Locate the cell with the specified text and output its (X, Y) center coordinate. 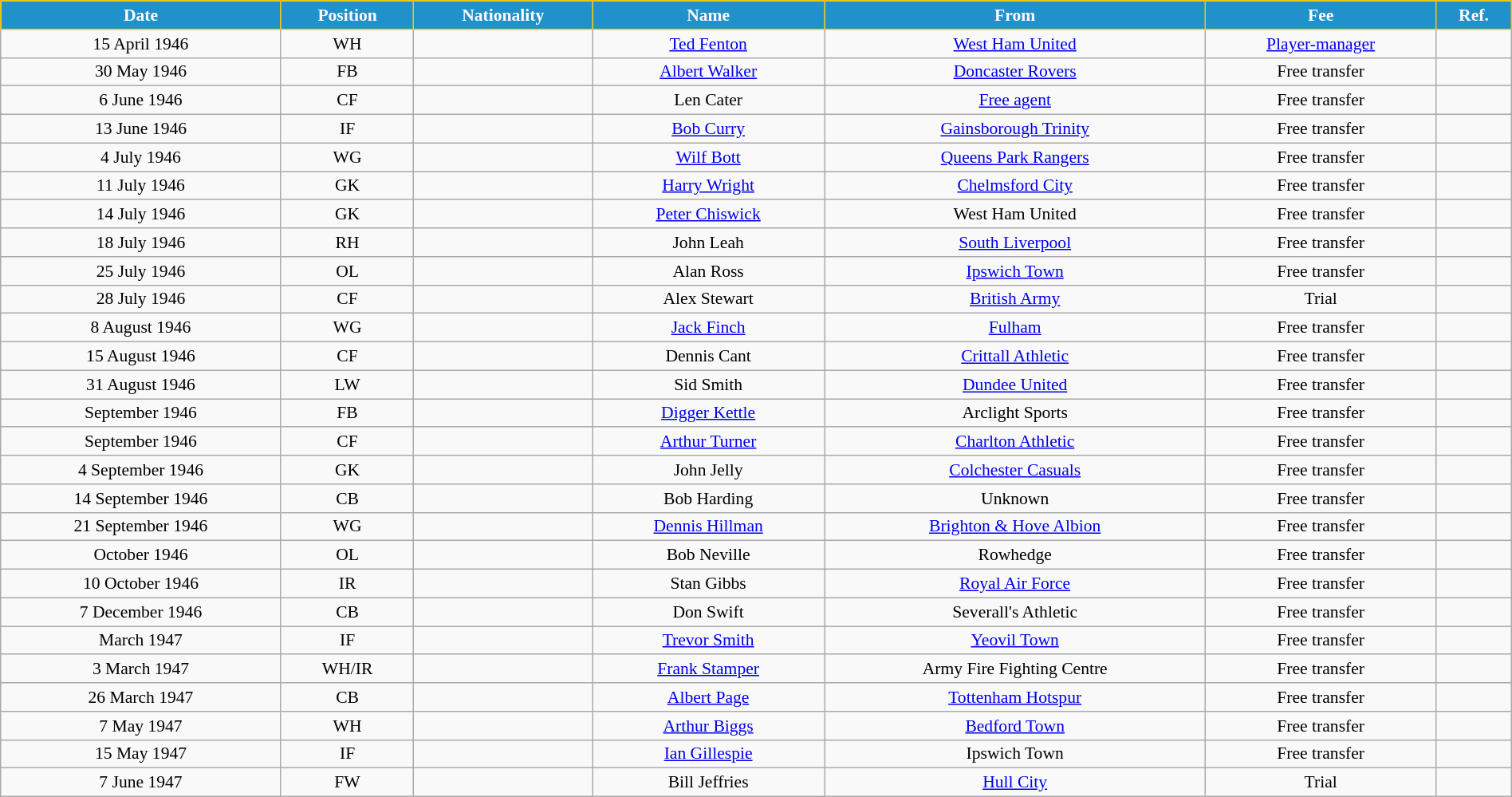
Doncaster Rovers (1015, 72)
28 July 1946 (140, 299)
Free agent (1015, 101)
Peter Chiswick (708, 215)
FW (348, 783)
Position (348, 15)
October 1946 (140, 555)
Arclight Sports (1015, 413)
Brighton & Hove Albion (1015, 527)
Fee (1321, 15)
Royal Air Force (1015, 584)
7 December 1946 (140, 612)
6 June 1946 (140, 101)
Yeovil Town (1015, 641)
15 August 1946 (140, 357)
Dennis Hillman (708, 527)
Dundee United (1015, 385)
Wilf Bott (708, 157)
7 May 1947 (140, 726)
Ian Gillespie (708, 754)
Ref. (1474, 15)
Arthur Biggs (708, 726)
21 September 1946 (140, 527)
Army Fire Fighting Centre (1015, 669)
10 October 1946 (140, 584)
Len Cater (708, 101)
Arthur Turner (708, 442)
John Leah (708, 243)
Crittall Athletic (1015, 357)
Ted Fenton (708, 44)
14 September 1946 (140, 499)
Queens Park Rangers (1015, 157)
Nationality (503, 15)
Rowhedge (1015, 555)
Albert Page (708, 697)
Trevor Smith (708, 641)
18 July 1946 (140, 243)
Frank Stamper (708, 669)
Digger Kettle (708, 413)
Bob Neville (708, 555)
From (1015, 15)
Dennis Cant (708, 357)
Severall's Athletic (1015, 612)
Hull City (1015, 783)
Stan Gibbs (708, 584)
14 July 1946 (140, 215)
13 June 1946 (140, 129)
25 July 1946 (140, 271)
British Army (1015, 299)
Bedford Town (1015, 726)
Tottenham Hotspur (1015, 697)
LW (348, 385)
15 April 1946 (140, 44)
7 June 1947 (140, 783)
Chelmsford City (1015, 186)
3 March 1947 (140, 669)
Unknown (1015, 499)
Bob Harding (708, 499)
Alan Ross (708, 271)
Date (140, 15)
IR (348, 584)
11 July 1946 (140, 186)
8 August 1946 (140, 328)
Fulham (1015, 328)
Charlton Athletic (1015, 442)
30 May 1946 (140, 72)
26 March 1947 (140, 697)
Bill Jeffries (708, 783)
John Jelly (708, 470)
4 September 1946 (140, 470)
Gainsborough Trinity (1015, 129)
Sid Smith (708, 385)
Colchester Casuals (1015, 470)
March 1947 (140, 641)
Alex Stewart (708, 299)
WH/IR (348, 669)
Albert Walker (708, 72)
Don Swift (708, 612)
RH (348, 243)
South Liverpool (1015, 243)
Player-manager (1321, 44)
Jack Finch (708, 328)
31 August 1946 (140, 385)
15 May 1947 (140, 754)
Harry Wright (708, 186)
Bob Curry (708, 129)
4 July 1946 (140, 157)
Name (708, 15)
